Output the (x, y) coordinate of the center of the cell containing the given text.  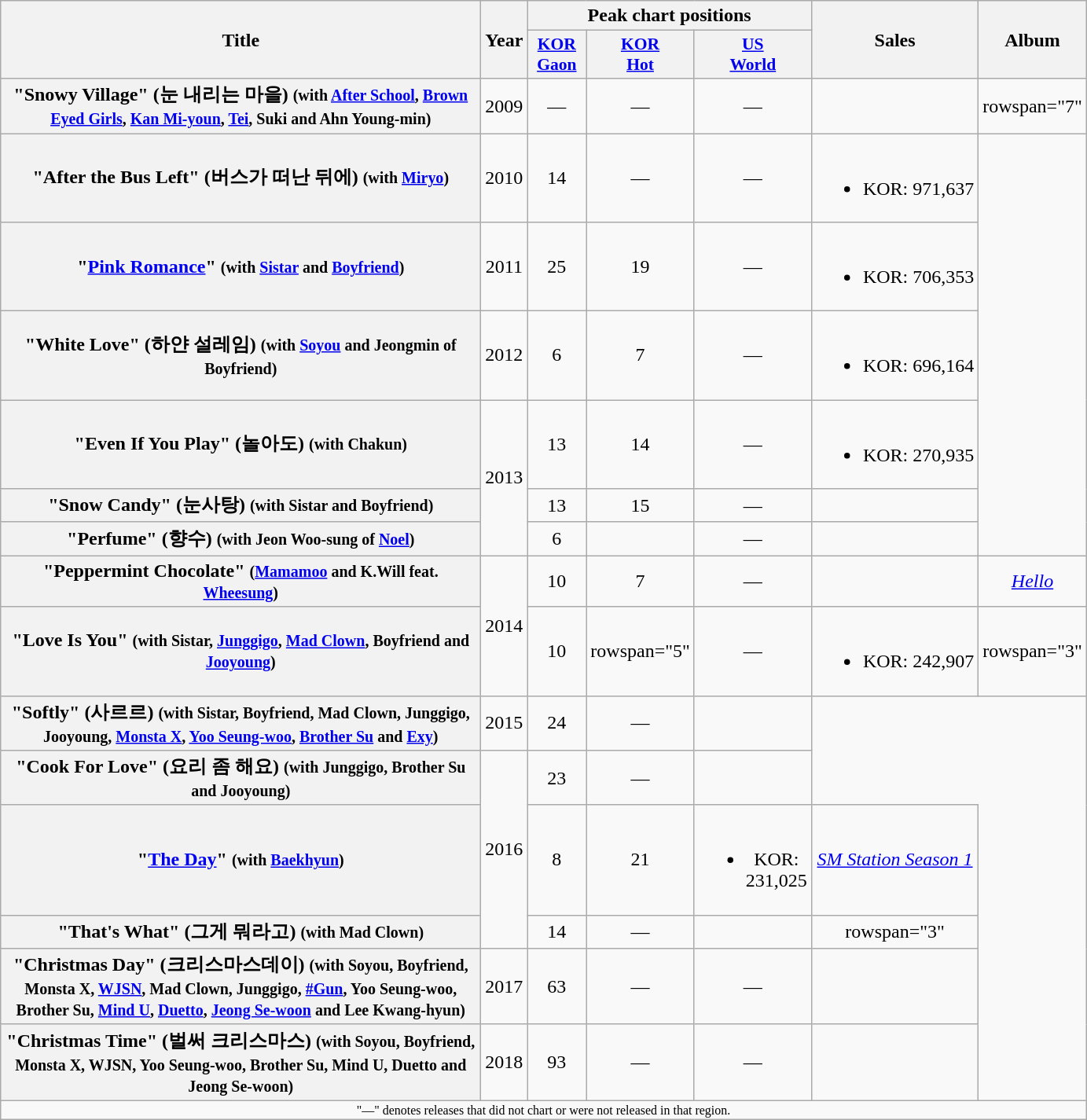
Album (1033, 39)
KOR: 706,353 (894, 267)
rowspan="7" (1033, 106)
KOR: 270,935 (894, 445)
63 (556, 987)
"Christmas Time" (벌써 크리스마스) (with Soyou, Boyfriend, Monsta X, WJSN, Yoo Seung-woo, Brother Su, Mind U, Duetto and Jeong Se-woon) (241, 1063)
2011 (505, 267)
2018 (505, 1063)
2015 (505, 723)
2016 (505, 850)
"—" denotes releases that did not chart or were not released in that region. (544, 1110)
"White Love" (하얀 설레임) (with Soyou and Jeongmin of Boyfriend) (241, 355)
"The Day" (with Baekhyun) (241, 860)
rowspan="5" (641, 651)
21 (641, 860)
KOR: 971,637 (894, 178)
KORHot (641, 55)
"Perfume" (향수) (with Jeon Woo-sung of Noel) (241, 539)
2009 (505, 106)
USWorld (753, 55)
"After the Bus Left" (버스가 떠난 뒤에) (with Miryo) (241, 178)
Hello (1033, 582)
"Even If You Play" (놀아도) (with Chakun) (241, 445)
"Softly" (사르르) (with Sistar, Boyfriend, Mad Clown, Junggigo, Jooyoung, Monsta X, Yoo Seung-woo, Brother Su and Exy) (241, 723)
Title (241, 39)
23 (556, 778)
2010 (505, 178)
KOR: 696,164 (894, 355)
KORGaon (556, 55)
Sales (894, 39)
19 (641, 267)
KOR: 231,025 (753, 860)
"Love Is You" (with Sistar, Junggigo, Mad Clown, Boyfriend and Jooyoung) (241, 651)
"Pink Romance" (with Sistar and Boyfriend) (241, 267)
24 (556, 723)
2017 (505, 987)
"Cook For Love" (요리 좀 해요) (with Junggigo, Brother Su and Jooyoung) (241, 778)
SM Station Season 1 (894, 860)
"Peppermint Chocolate" (Mamamoo and K.Will feat. Wheesung) (241, 582)
Year (505, 39)
2014 (505, 626)
KOR: 242,907 (894, 651)
15 (641, 506)
"Snowy Village" (눈 내리는 마을) (with After School, Brown Eyed Girls, Kan Mi-youn, Tei, Suki and Ahn Young-min) (241, 106)
8 (556, 860)
25 (556, 267)
2012 (505, 355)
2013 (505, 478)
93 (556, 1063)
"That's What" (그게 뭐라고) (with Mad Clown) (241, 932)
"Snow Candy" (눈사탕) (with Sistar and Boyfriend) (241, 506)
Peak chart positions (670, 16)
